Pinpoint the cell where the given text exists, returning its [x, y] midpoint coordinate. 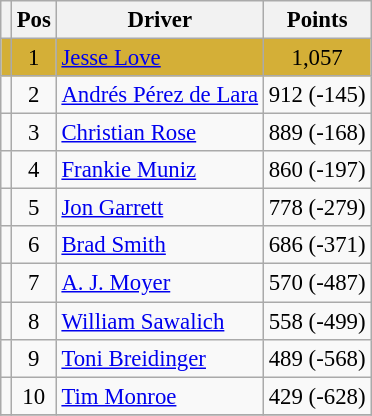
1,057 [316, 58]
Driver [160, 20]
Frankie Muniz [160, 170]
3 [34, 133]
Tim Monroe [160, 396]
9 [34, 358]
6 [34, 245]
Points [316, 20]
4 [34, 170]
429 (-628) [316, 396]
7 [34, 283]
A. J. Moyer [160, 283]
Jesse Love [160, 58]
1 [34, 58]
2 [34, 95]
Pos [34, 20]
Brad Smith [160, 245]
5 [34, 208]
489 (-568) [316, 358]
778 (-279) [316, 208]
889 (-168) [316, 133]
558 (-499) [316, 321]
Andrés Pérez de Lara [160, 95]
860 (-197) [316, 170]
912 (-145) [316, 95]
8 [34, 321]
10 [34, 396]
William Sawalich [160, 321]
Jon Garrett [160, 208]
Christian Rose [160, 133]
686 (-371) [316, 245]
570 (-487) [316, 283]
Toni Breidinger [160, 358]
